Scan for the cell matching the given text and deliver its [x, y] coordinate at center. 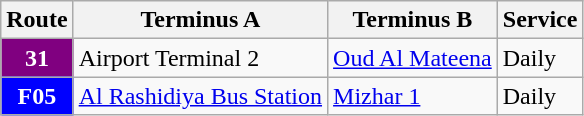
Route [37, 20]
Mizhar 1 [413, 96]
Airport Terminal 2 [200, 58]
Service [540, 20]
Oud Al Mateena [413, 58]
Terminus A [200, 20]
Terminus B [413, 20]
Al Rashidiya Bus Station [200, 96]
31 [37, 58]
F05 [37, 96]
